Pinpoint the cell where the given text exists, returning its [X, Y] midpoint coordinate. 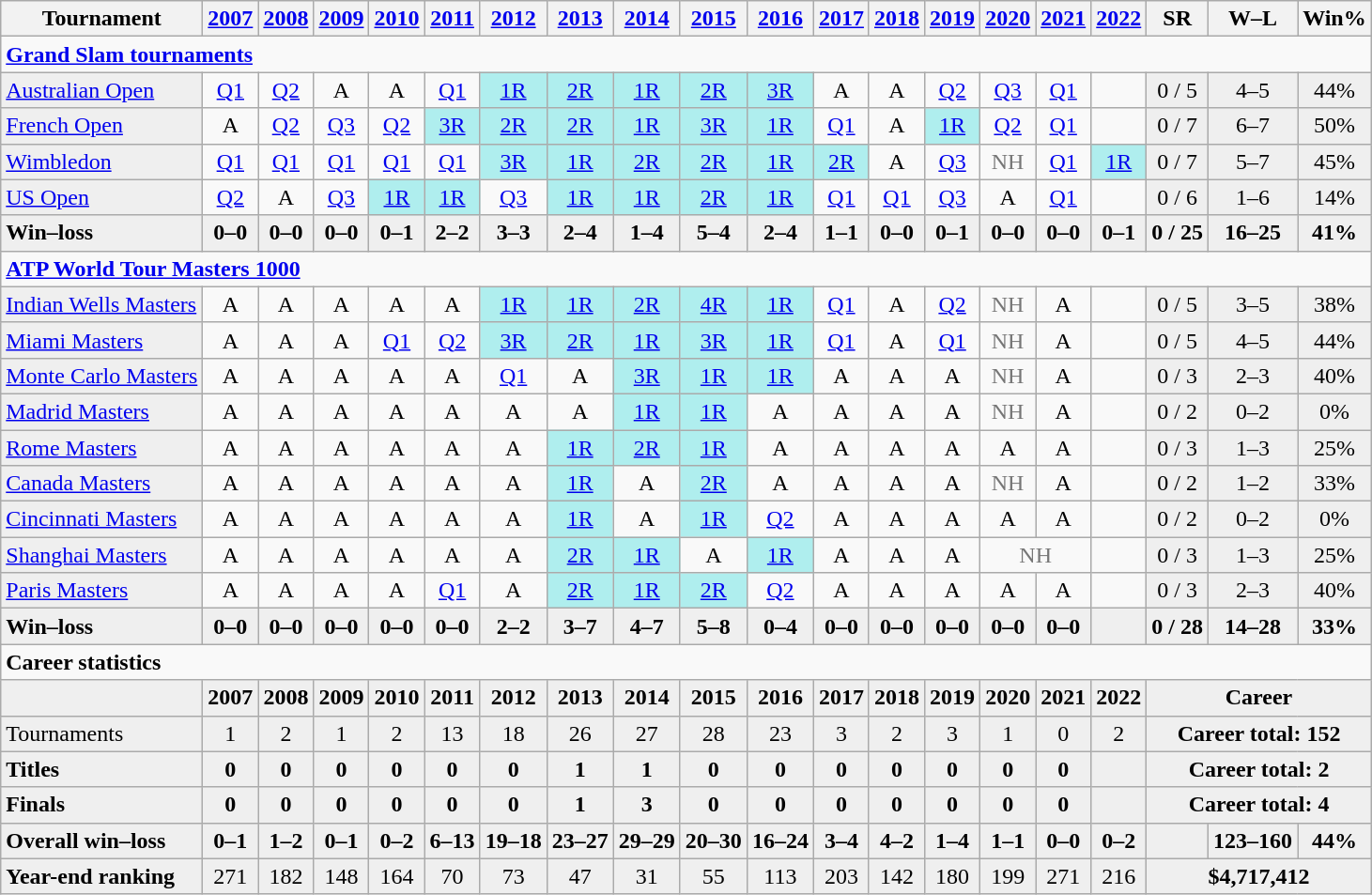
142 [896, 876]
Win% [1335, 19]
US Open [101, 197]
0 / 25 [1178, 233]
Cincinnati Masters [101, 519]
Career total: 4 [1258, 805]
W–L [1253, 19]
148 [342, 876]
23–27 [580, 841]
Canada Masters [101, 484]
182 [285, 876]
47 [580, 876]
164 [396, 876]
Tournament [101, 19]
14–28 [1253, 626]
4R [714, 304]
28 [714, 733]
20–30 [714, 841]
6–7 [1253, 126]
16–24 [779, 841]
38% [1335, 304]
3–7 [580, 626]
Indian Wells Masters [101, 304]
16–25 [1253, 233]
23 [779, 733]
Career statistics [686, 662]
123–160 [1253, 841]
41% [1335, 233]
3–4 [841, 841]
Titles [101, 769]
31 [646, 876]
26 [580, 733]
5–7 [1253, 162]
Tournaments [101, 733]
5–4 [714, 233]
Miami Masters [101, 340]
SR [1178, 19]
Madrid Masters [101, 411]
Australian Open [101, 90]
18 [513, 733]
4–7 [646, 626]
Paris Masters [101, 591]
1–6 [1253, 197]
3–3 [513, 233]
203 [841, 876]
3–5 [1253, 304]
45% [1335, 162]
13 [453, 733]
14% [1335, 197]
199 [1009, 876]
29–29 [646, 841]
French Open [101, 126]
$4,717,412 [1258, 876]
113 [779, 876]
5–8 [714, 626]
4–2 [896, 841]
Career total: 2 [1258, 769]
216 [1119, 876]
0 / 6 [1178, 197]
ATP World Tour Masters 1000 [686, 269]
Grand Slam tournaments [686, 54]
Wimbledon [101, 162]
180 [952, 876]
55 [714, 876]
50% [1335, 126]
Rome Masters [101, 448]
0–4 [779, 626]
Finals [101, 805]
73 [513, 876]
0 / 28 [1178, 626]
Monte Carlo Masters [101, 376]
19–18 [513, 841]
Year-end ranking [101, 876]
27 [646, 733]
Shanghai Masters [101, 555]
Career total: 152 [1258, 733]
70 [453, 876]
Overall win–loss [101, 841]
Career [1258, 698]
6–13 [453, 841]
